Extract the [X, Y] coordinate from the center of the cell holding the provided text.  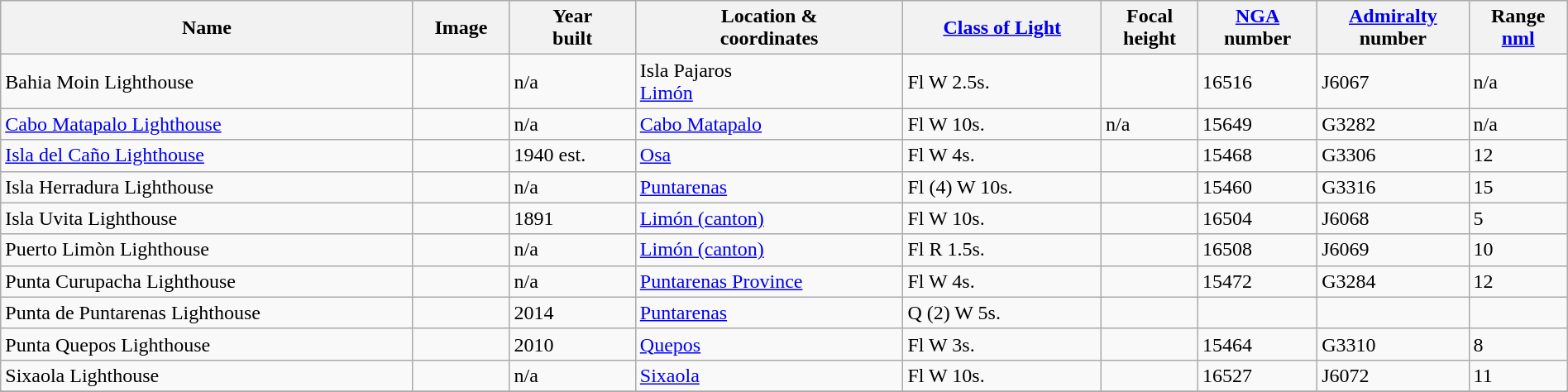
15460 [1258, 187]
Sixaola Lighthouse [207, 375]
Sixaola [769, 375]
15468 [1258, 155]
Fl W 3s. [1002, 344]
Yearbuilt [572, 28]
15472 [1258, 281]
G3282 [1393, 124]
Isla del Caño Lighthouse [207, 155]
G3306 [1393, 155]
Fl W 2.5s. [1002, 81]
Punta de Puntarenas Lighthouse [207, 313]
2014 [572, 313]
Isla Pajaros Limón [769, 81]
Isla Herradura Lighthouse [207, 187]
G3284 [1393, 281]
16508 [1258, 250]
15 [1518, 187]
Fl R 1.5s. [1002, 250]
15464 [1258, 344]
11 [1518, 375]
5 [1518, 218]
J6068 [1393, 218]
1940 est. [572, 155]
Fl (4) W 10s. [1002, 187]
Focalheight [1150, 28]
10 [1518, 250]
Name [207, 28]
15649 [1258, 124]
Rangenml [1518, 28]
J6069 [1393, 250]
Cabo Matapalo Lighthouse [207, 124]
Class of Light [1002, 28]
Q (2) W 5s. [1002, 313]
G3316 [1393, 187]
2010 [572, 344]
8 [1518, 344]
Bahia Moin Lighthouse [207, 81]
Punta Curupacha Lighthouse [207, 281]
1891 [572, 218]
Quepos [769, 344]
G3310 [1393, 344]
J6072 [1393, 375]
Isla Uvita Lighthouse [207, 218]
Admiraltynumber [1393, 28]
16504 [1258, 218]
16527 [1258, 375]
NGAnumber [1258, 28]
Image [461, 28]
16516 [1258, 81]
J6067 [1393, 81]
Cabo Matapalo [769, 124]
Punta Quepos Lighthouse [207, 344]
Location &coordinates [769, 28]
Puntarenas Province [769, 281]
Puerto Limòn Lighthouse [207, 250]
Osa [769, 155]
